Find where the given text appears and provide that cell's center as [X, Y] coordinate. 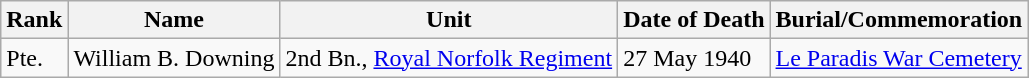
27 May 1940 [694, 58]
Date of Death [694, 20]
Unit [449, 20]
Burial/Commemoration [899, 20]
Rank [34, 20]
2nd Bn., Royal Norfolk Regiment [449, 58]
Le Paradis War Cemetery [899, 58]
William B. Downing [174, 58]
Name [174, 20]
Pte. [34, 58]
